From the cell containing the given text, extract its center point as [X, Y] coordinate. 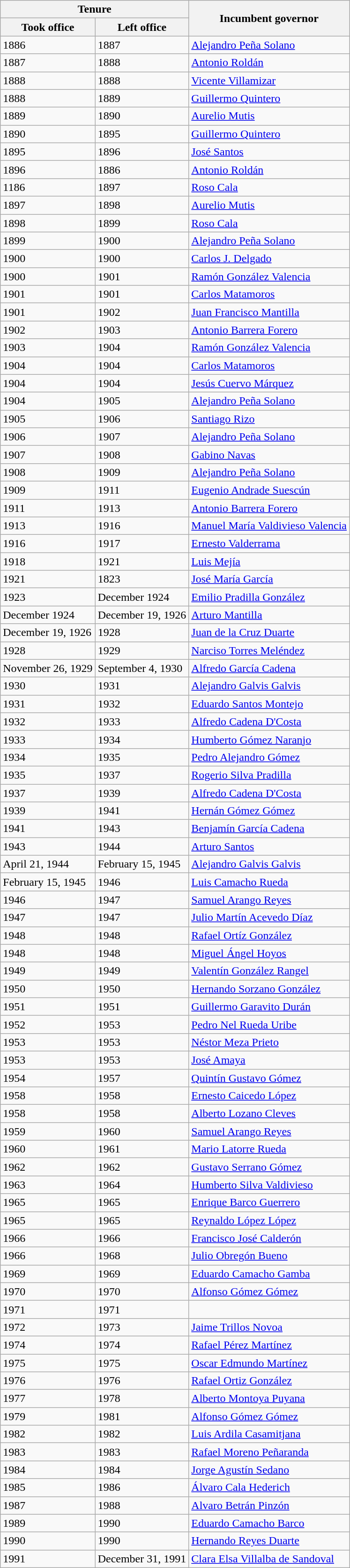
José Amaya [269, 1060]
Rogerio Silva Pradilla [269, 775]
Luis Ardila Casamitjana [269, 1434]
1918 [48, 562]
Benjamín García Cadena [269, 829]
Alfredo García Cadena [269, 668]
December 31, 1991 [142, 1559]
Tenure [95, 9]
Mario Latorre Rueda [269, 1149]
Alberto Montoya Puyana [269, 1399]
1186 [48, 187]
Jesús Cuervo Márquez [269, 383]
Humberto Silva Valdivieso [269, 1185]
1968 [142, 1256]
Clara Elsa Villalba de Sandoval [269, 1559]
1823 [142, 579]
1973 [142, 1327]
1987 [48, 1505]
Luis Camacho Rueda [269, 882]
Alvaro Betrán Pinzón [269, 1505]
Gustavo Serrano Gómez [269, 1167]
Manuel María Valdivieso Valencia [269, 526]
November 26, 1929 [48, 668]
Valentín González Rangel [269, 971]
Miguel Ángel Hoyos [269, 953]
1981 [142, 1416]
1929 [142, 650]
Juan Francisco Mantilla [269, 312]
Guillermo Garavito Durán [269, 1006]
September 4, 1930 [142, 668]
Alberto Lozano Cleves [269, 1114]
Humberto Gómez Naranjo [269, 739]
Francisco José Calderón [269, 1238]
José Santos [269, 152]
Eduardo Santos Montejo [269, 704]
Hernán Gómez Gómez [269, 811]
Arturo Santos [269, 846]
1959 [48, 1131]
Juan de la Cruz Duarte [269, 633]
Took office [48, 27]
Carlos J. Delgado [269, 259]
Julio Obregón Bueno [269, 1256]
1952 [48, 1024]
Enrique Barco Guerrero [269, 1203]
Rafael Ortiz González [269, 1381]
1978 [142, 1399]
1957 [142, 1078]
1985 [48, 1488]
Emilio Pradilla González [269, 597]
1930 [48, 686]
Rafael Moreno Peñaranda [269, 1452]
Rafael Pérez Martínez [269, 1345]
Vicente Villamizar [269, 80]
Jorge Agustín Sedano [269, 1470]
April 21, 1944 [48, 864]
1964 [142, 1185]
1986 [142, 1488]
1917 [142, 544]
Julio Martín Acevedo Díaz [269, 918]
Pedro Nel Rueda Uribe [269, 1024]
1977 [48, 1399]
1961 [142, 1149]
1979 [48, 1416]
Ernesto Caicedo López [269, 1096]
Luis Mejía [269, 562]
1944 [142, 846]
José María García [269, 579]
Ernesto Valderrama [269, 544]
1991 [48, 1559]
Narciso Torres Meléndez [269, 650]
Hernando Sorzano González [269, 989]
Santiago Rizo [269, 419]
Álvaro Cala Hederich [269, 1488]
Pedro Alejandro Gómez [269, 757]
Gabino Navas [269, 454]
1989 [48, 1523]
Left office [142, 27]
1923 [48, 597]
Hernando Reyes Duarte [269, 1541]
1954 [48, 1078]
1972 [48, 1327]
Reynaldo López López [269, 1220]
Eduardo Camacho Barco [269, 1523]
Eduardo Camacho Gamba [269, 1274]
Rafael Ortíz González [269, 935]
Oscar Edmundo Martínez [269, 1363]
Quintín Gustavo Gómez [269, 1078]
Arturo Mantilla [269, 615]
Néstor Meza Prieto [269, 1042]
Eugenio Andrade Suescún [269, 490]
Jaime Trillos Novoa [269, 1327]
1963 [48, 1185]
1988 [142, 1505]
Incumbent governor [269, 18]
